Provide the (X, Y) coordinate of the cell's center where the given text is located.  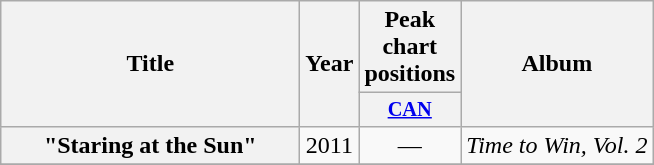
Peak chart positions (410, 47)
Title (150, 64)
"Staring at the Sun" (150, 145)
Album (557, 64)
Year (330, 64)
2011 (330, 145)
— (410, 145)
Time to Win, Vol. 2 (557, 145)
CAN (410, 110)
